Locate the cell with the specified text and output its [x, y] center coordinate. 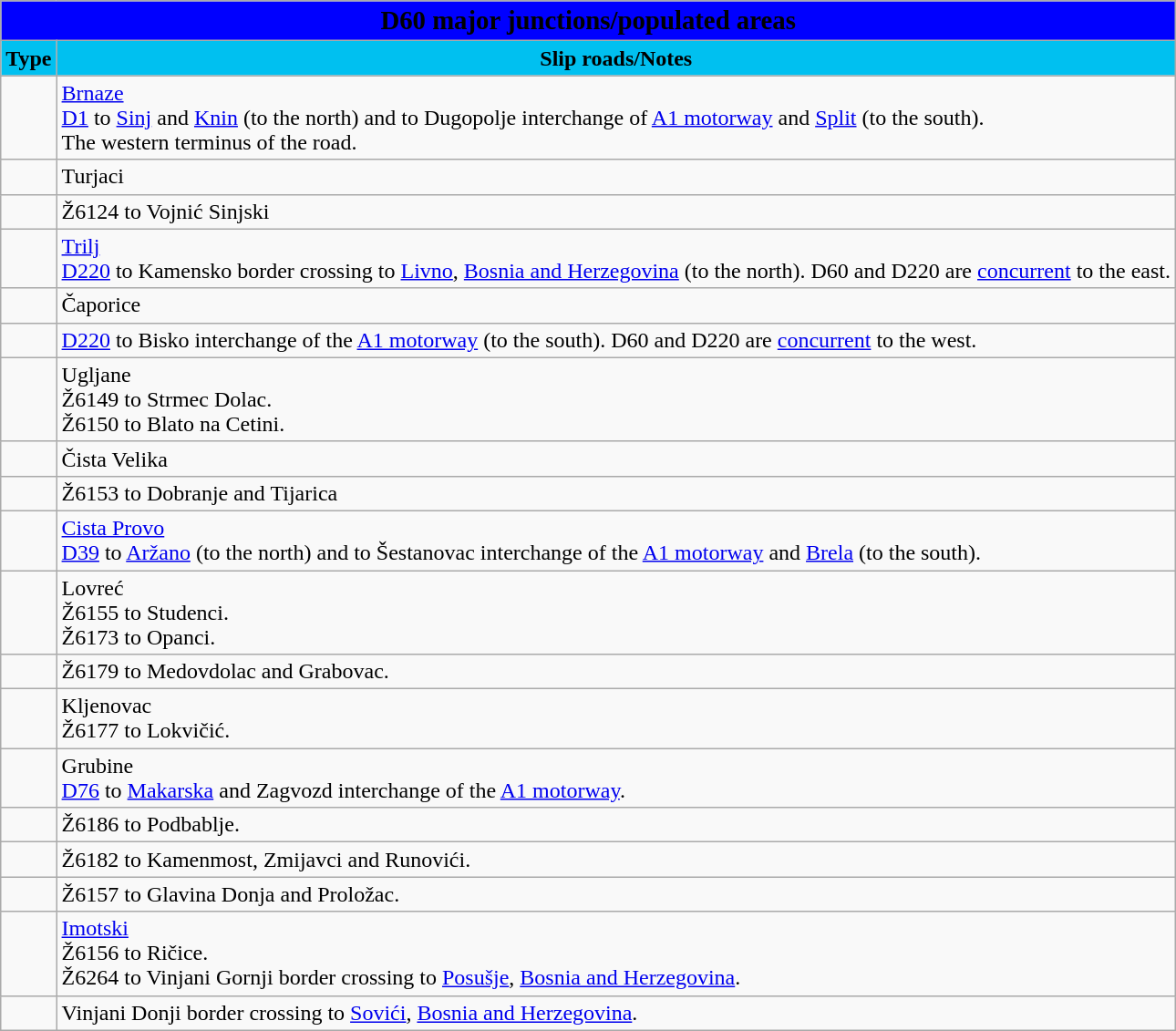
Ž6186 to Podbablje. [616, 825]
Ž6182 to Kamenmost, Zmijavci and Runovići. [616, 860]
LovrećŽ6155 to Studenci.Ž6173 to Opanci. [616, 613]
Slip roads/Notes [616, 58]
Ž6157 to Glavina Donja and Proložac. [616, 894]
Turjaci [616, 177]
UgljaneŽ6149 to Strmec Dolac.Ž6150 to Blato na Cetini. [616, 399]
Cista Provo D39 to Aržano (to the north) and to Šestanovac interchange of the A1 motorway and Brela (to the south). [616, 540]
KljenovacŽ6177 to Lokvičić. [616, 718]
Brnaze D1 to Sinj and Knin (to the north) and to Dugopolje interchange of A1 motorway and Split (to the south).The western terminus of the road. [616, 118]
Vinjani Donji border crossing to Sovići, Bosnia and Herzegovina. [616, 1013]
Ž6124 to Vojnić Sinjski [616, 211]
Ž6153 to Dobranje and Tijarica [616, 493]
Čaporice [616, 305]
Trilj D220 to Kamensko border crossing to Livno, Bosnia and Herzegovina (to the north). D60 and D220 are concurrent to the east. [616, 259]
Čista Velika [616, 459]
D220 to Bisko interchange of the A1 motorway (to the south). D60 and D220 are concurrent to the west. [616, 340]
Ž6179 to Medovdolac and Grabovac. [616, 672]
ImotskiŽ6156 to Ričice.Ž6264 to Vinjani Gornji border crossing to Posušje, Bosnia and Herzegovina. [616, 954]
Type [29, 58]
GrubineD76 to Makarska and Zagvozd interchange of the A1 motorway. [616, 778]
D60 major junctions/populated areas [589, 21]
